For the text-containing cell, return its midpoint in (x, y) coordinate format. 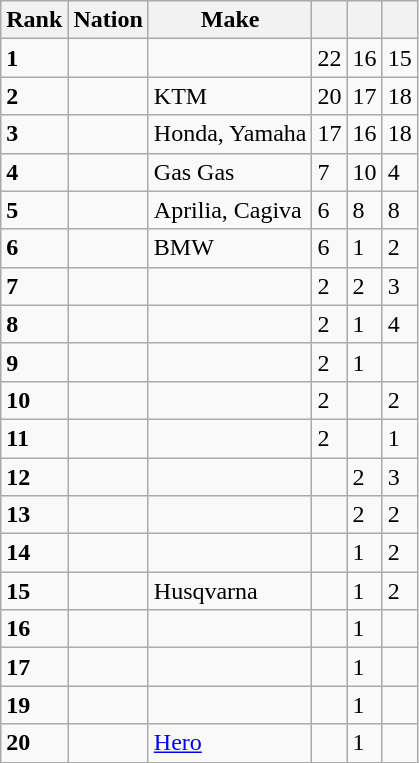
11 (34, 438)
KTM (230, 96)
5 (34, 210)
Husqvarna (230, 591)
9 (34, 362)
Make (230, 20)
Hero (230, 743)
22 (330, 58)
19 (34, 705)
13 (34, 515)
BMW (230, 248)
14 (34, 553)
Nation (108, 20)
Rank (34, 20)
Gas Gas (230, 172)
12 (34, 477)
Honda, Yamaha (230, 134)
Aprilia, Cagiva (230, 210)
